Identify which cell holds the provided text, then report its [x, y] central coordinate. 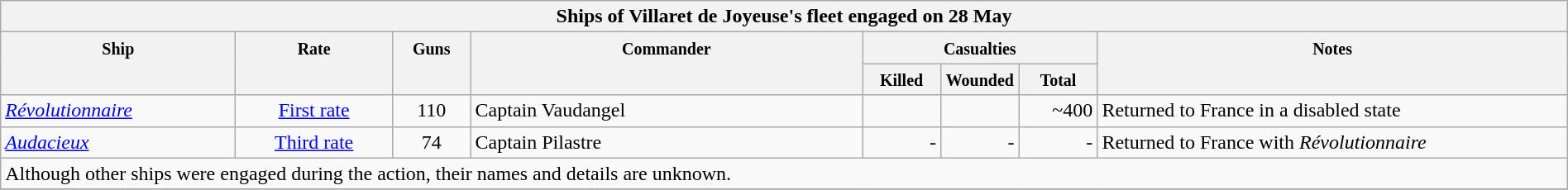
First rate [314, 111]
Killed [901, 79]
Total [1059, 79]
Commander [667, 64]
Notes [1332, 64]
74 [432, 142]
Wounded [979, 79]
Captain Vaudangel [667, 111]
Guns [432, 64]
Captain Pilastre [667, 142]
Révolutionnaire [118, 111]
Third rate [314, 142]
110 [432, 111]
Although other ships were engaged during the action, their names and details are unknown. [784, 173]
~400 [1059, 111]
Ship [118, 64]
Casualties [980, 48]
Audacieux [118, 142]
Rate [314, 64]
Ships of Villaret de Joyeuse's fleet engaged on 28 May [784, 17]
Returned to France with Révolutionnaire [1332, 142]
Returned to France in a disabled state [1332, 111]
